Provide the [X, Y] coordinate of the cell's center where the given text is located.  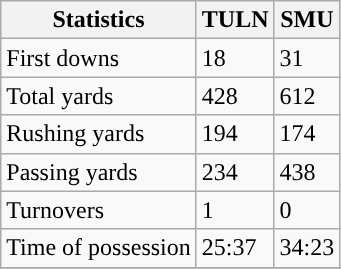
Rushing yards [99, 134]
438 [307, 172]
18 [235, 58]
Time of possession [99, 248]
SMU [307, 20]
1 [235, 210]
194 [235, 134]
Passing yards [99, 172]
25:37 [235, 248]
Total yards [99, 96]
34:23 [307, 248]
174 [307, 134]
31 [307, 58]
428 [235, 96]
612 [307, 96]
First downs [99, 58]
Turnovers [99, 210]
Statistics [99, 20]
234 [235, 172]
TULN [235, 20]
0 [307, 210]
